Pinpoint the cell where the given text exists, returning its (x, y) midpoint coordinate. 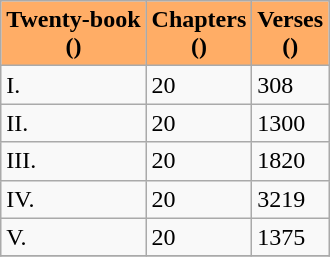
III. (74, 161)
Twenty-book() (74, 34)
1300 (290, 123)
I. (74, 85)
Chapters() (199, 34)
IV. (74, 199)
3219 (290, 199)
Verses() (290, 34)
1375 (290, 237)
1820 (290, 161)
308 (290, 85)
II. (74, 123)
V. (74, 237)
